Locate the cell with the specified text and output its [x, y] center coordinate. 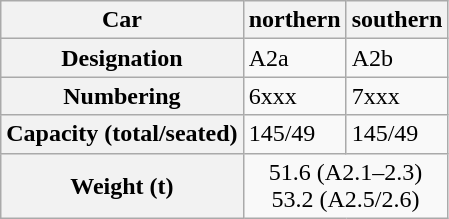
51.6 (A2.1–2.3) 53.2 (A2.5/2.6) [346, 186]
A2a [294, 58]
6xxx [294, 96]
7xxx [397, 96]
Numbering [122, 96]
A2b [397, 58]
Designation [122, 58]
Car [122, 20]
northern [294, 20]
Capacity (total/seated) [122, 134]
southern [397, 20]
Weight (t) [122, 186]
